Return the [x, y] coordinate for the center point of the cell that contains the specified text.  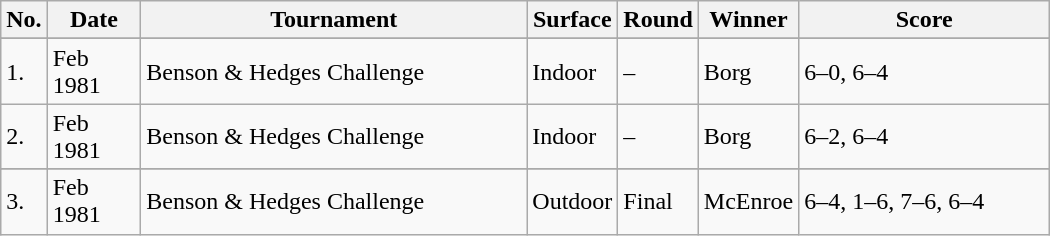
1. [24, 72]
McEnroe [748, 202]
Outdoor [572, 202]
Tournament [334, 20]
3. [24, 202]
2. [24, 136]
Winner [748, 20]
6–2, 6–4 [924, 136]
Surface [572, 20]
No. [24, 20]
Final [658, 202]
Score [924, 20]
6–4, 1–6, 7–6, 6–4 [924, 202]
6–0, 6–4 [924, 72]
Date [94, 20]
Round [658, 20]
